Extract the (X, Y) coordinate from the center of the cell holding the provided text.  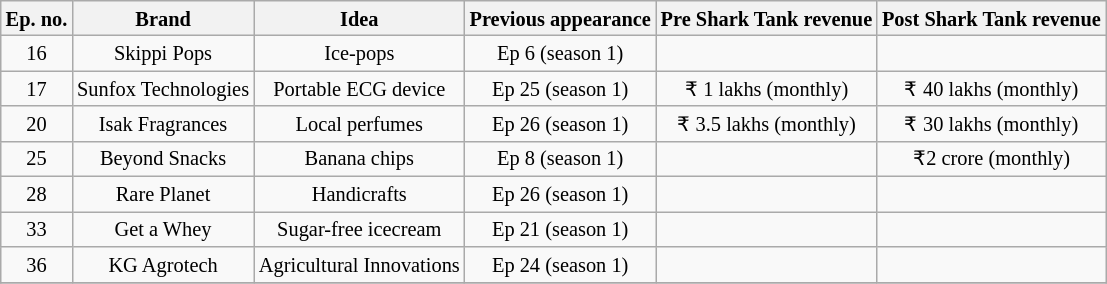
KG Agrotech (163, 264)
Ep 24 (season 1) (560, 264)
Agricultural Innovations (360, 264)
Sugar-free icecream (360, 228)
20 (36, 124)
Pre Shark Tank revenue (766, 18)
28 (36, 194)
Portable ECG device (360, 88)
Post Shark Tank revenue (992, 18)
Get a Whey (163, 228)
Handicrafts (360, 194)
36 (36, 264)
Beyond Snacks (163, 158)
₹ 3.5 lakhs (monthly) (766, 124)
Isak Fragrances (163, 124)
₹2 crore (monthly) (992, 158)
Banana chips (360, 158)
Ep 8 (season 1) (560, 158)
Skippi Pops (163, 54)
Ep 25 (season 1) (560, 88)
₹ 1 lakhs (monthly) (766, 88)
Ice-pops (360, 54)
Ep 21 (season 1) (560, 228)
Sunfox Technologies (163, 88)
Previous appearance (560, 18)
₹ 40 lakhs (monthly) (992, 88)
Brand (163, 18)
Local perfumes (360, 124)
Rare Planet (163, 194)
Ep 6 (season 1) (560, 54)
33 (36, 228)
17 (36, 88)
Ep. no. (36, 18)
25 (36, 158)
₹ 30 lakhs (monthly) (992, 124)
Idea (360, 18)
16 (36, 54)
